From the cell containing the given text, extract its center point as [X, Y] coordinate. 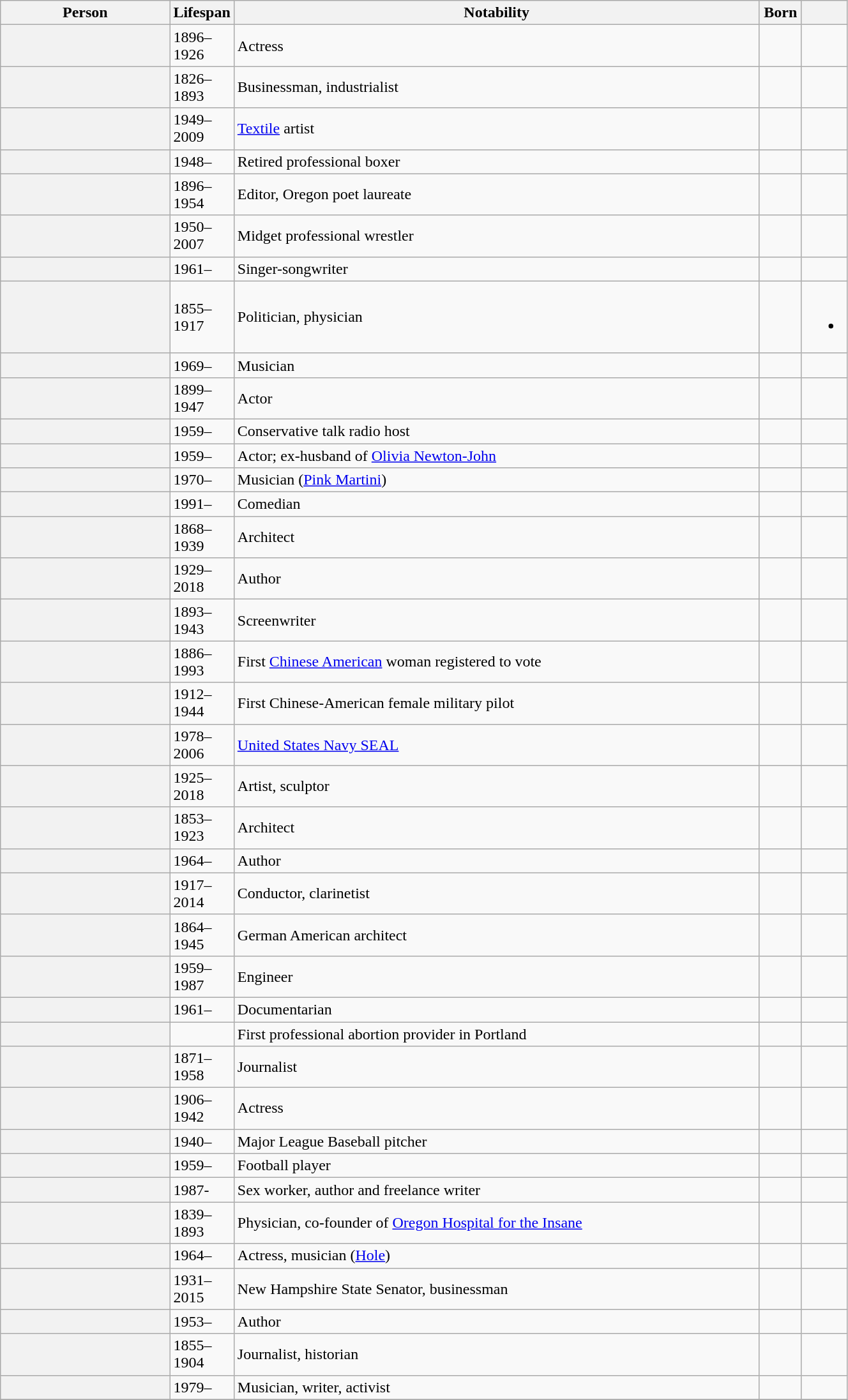
New Hampshire State Senator, businessman [497, 1288]
Musician, writer, activist [497, 1387]
Physician, co-founder of Oregon Hospital for the Insane [497, 1223]
Sex worker, author and freelance writer [497, 1190]
1929–2018 [202, 578]
1925–2018 [202, 787]
1959–1987 [202, 977]
German American architect [497, 935]
Businessman, industrialist [497, 87]
Comedian [497, 504]
1940– [202, 1141]
1912–1944 [202, 704]
First Chinese American woman registered to vote [497, 661]
1855–1917 [202, 317]
1906–1942 [202, 1108]
1950–2007 [202, 236]
1949–2009 [202, 129]
Documentarian [497, 1009]
1896–1954 [202, 194]
Engineer [497, 977]
Artist, sculptor [497, 787]
Retired professional boxer [497, 162]
1855–1904 [202, 1355]
1868–1939 [202, 538]
Actress, musician (Hole) [497, 1256]
1991– [202, 504]
Actor [497, 398]
Musician (Pink Martini) [497, 480]
1871–1958 [202, 1067]
1853–1923 [202, 827]
Football player [497, 1166]
1948– [202, 162]
First Chinese-American female military pilot [497, 704]
Person [86, 13]
1899–1947 [202, 398]
Conductor, clarinetist [497, 894]
Journalist [497, 1067]
1917–2014 [202, 894]
First professional abortion provider in Portland [497, 1034]
1839–1893 [202, 1223]
Major League Baseball pitcher [497, 1141]
Musician [497, 365]
Born [780, 13]
Screenwriter [497, 621]
Actor; ex-husband of Olivia Newton-John [497, 455]
Politician, physician [497, 317]
1969– [202, 365]
1893–1943 [202, 621]
Notability [497, 13]
Textile artist [497, 129]
1979– [202, 1387]
Editor, Oregon poet laureate [497, 194]
United States Navy SEAL [497, 744]
1970– [202, 480]
1987- [202, 1190]
1896–1926 [202, 46]
Midget professional wrestler [497, 236]
Journalist, historian [497, 1355]
1931–2015 [202, 1288]
Singer-songwriter [497, 269]
1886–1993 [202, 661]
Lifespan [202, 13]
1826–1893 [202, 87]
Conservative talk radio host [497, 431]
1864–1945 [202, 935]
1978–2006 [202, 744]
1953– [202, 1321]
